Return [X, Y] of the center of cell containing provided text 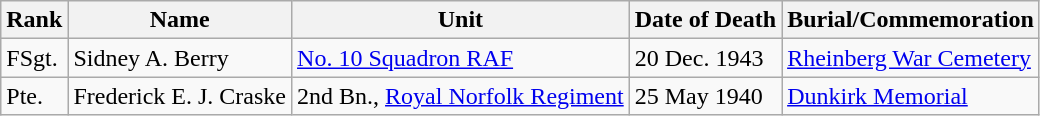
Dunkirk Memorial [911, 96]
Name [180, 20]
Pte. [34, 96]
2nd Bn., Royal Norfolk Regiment [461, 96]
Unit [461, 20]
No. 10 Squadron RAF [461, 58]
Sidney A. Berry [180, 58]
25 May 1940 [705, 96]
Rheinberg War Cemetery [911, 58]
FSgt. [34, 58]
Rank [34, 20]
20 Dec. 1943 [705, 58]
Burial/Commemoration [911, 20]
Date of Death [705, 20]
Frederick E. J. Craske [180, 96]
